Scan for the cell matching the given text and deliver its (x, y) coordinate at center. 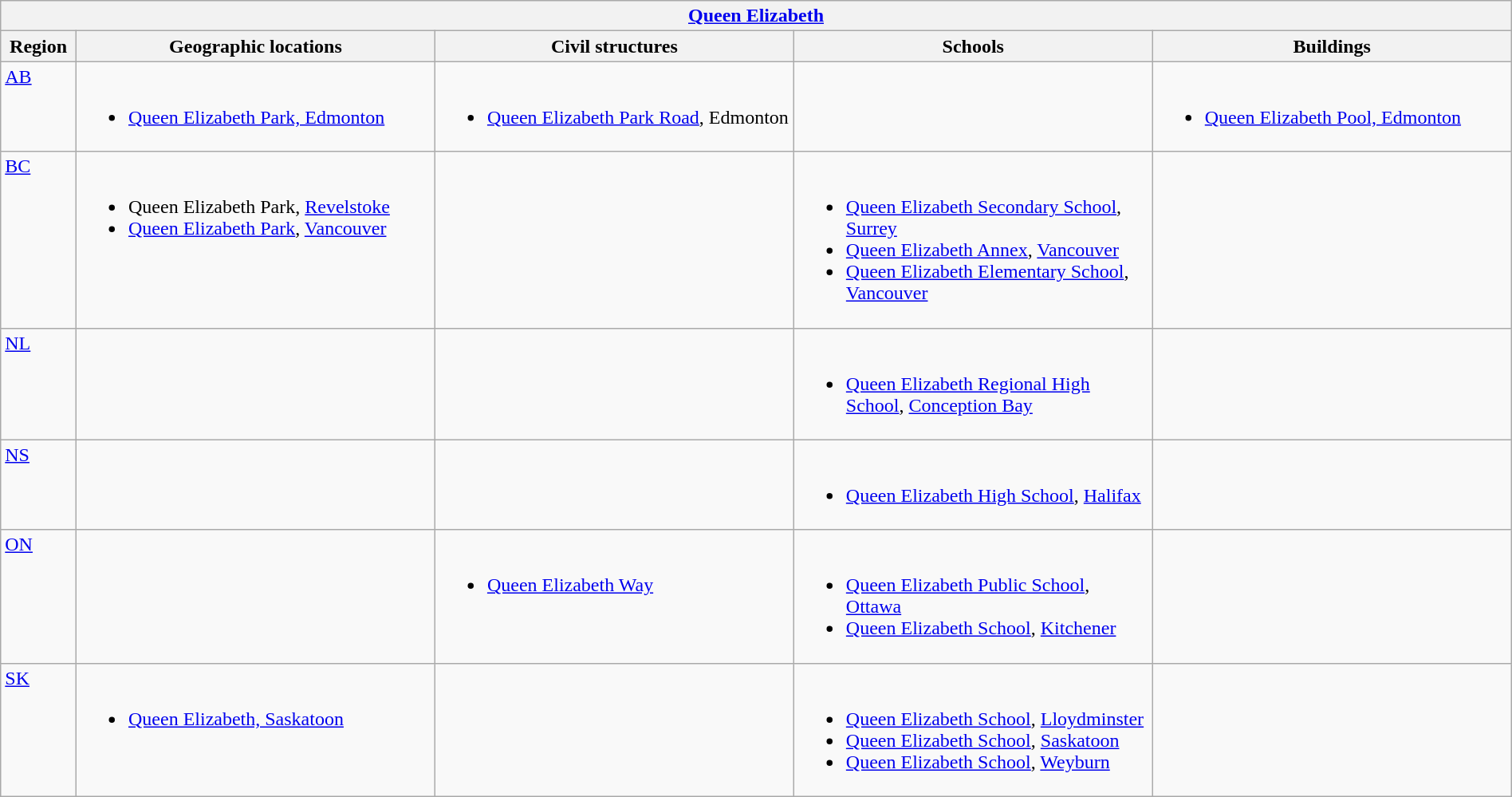
Queen Elizabeth Secondary School, SurreyQueen Elizabeth Annex, VancouverQueen Elizabeth Elementary School, Vancouver (973, 239)
Queen Elizabeth Park Road, Edmonton (614, 107)
SK (38, 729)
Civil structures (614, 46)
BC (38, 239)
Queen Elizabeth (756, 16)
Region (38, 46)
Geographic locations (255, 46)
Queen Elizabeth School, LloydminsterQueen Elizabeth School, SaskatoonQueen Elizabeth School, Weyburn (973, 729)
Queen Elizabeth Pool, Edmonton (1332, 107)
Queen Elizabeth Park, Edmonton (255, 107)
Schools (973, 46)
Queen Elizabeth Regional High School, Conception Bay (973, 384)
AB (38, 107)
NL (38, 384)
Queen Elizabeth Way (614, 597)
Queen Elizabeth Public School, OttawaQueen Elizabeth School, Kitchener (973, 597)
Queen Elizabeth High School, Halifax (973, 485)
Buildings (1332, 46)
ON (38, 597)
Queen Elizabeth Park, RevelstokeQueen Elizabeth Park, Vancouver (255, 239)
NS (38, 485)
Queen Elizabeth, Saskatoon (255, 729)
